Detect which cell encompasses the target text, then output its (x, y) center coordinate. 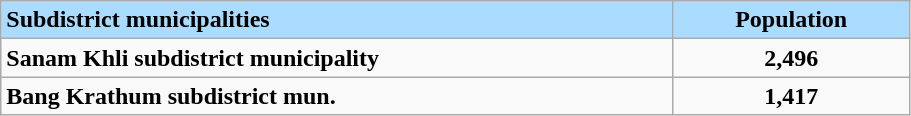
Population (791, 20)
Subdistrict municipalities (337, 20)
Bang Krathum subdistrict mun. (337, 96)
Sanam Khli subdistrict municipality (337, 58)
1,417 (791, 96)
2,496 (791, 58)
